For the text-containing cell, return its midpoint in [X, Y] coordinate format. 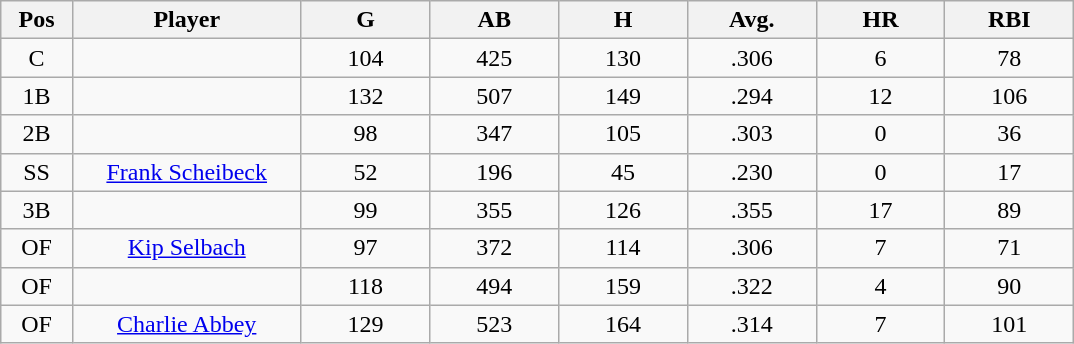
1B [37, 96]
372 [494, 248]
3B [37, 210]
Pos [37, 20]
126 [624, 210]
4 [880, 286]
164 [624, 324]
.322 [752, 286]
114 [624, 248]
132 [366, 96]
425 [494, 58]
2B [37, 134]
Avg. [752, 20]
G [366, 20]
SS [37, 172]
97 [366, 248]
12 [880, 96]
78 [1010, 58]
99 [366, 210]
104 [366, 58]
523 [494, 324]
105 [624, 134]
52 [366, 172]
149 [624, 96]
HR [880, 20]
Frank Scheibeck [186, 172]
Player [186, 20]
Kip Selbach [186, 248]
89 [1010, 210]
6 [880, 58]
159 [624, 286]
.294 [752, 96]
101 [1010, 324]
71 [1010, 248]
507 [494, 96]
196 [494, 172]
90 [1010, 286]
45 [624, 172]
355 [494, 210]
.230 [752, 172]
98 [366, 134]
36 [1010, 134]
130 [624, 58]
118 [366, 286]
.303 [752, 134]
106 [1010, 96]
.355 [752, 210]
Charlie Abbey [186, 324]
H [624, 20]
RBI [1010, 20]
494 [494, 286]
AB [494, 20]
C [37, 58]
.314 [752, 324]
347 [494, 134]
129 [366, 324]
